From the cell containing the given text, extract its center point as (x, y) coordinate. 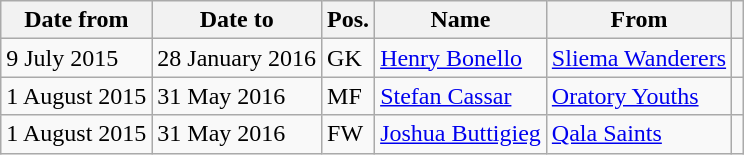
Date from (76, 20)
Pos. (348, 20)
MF (348, 96)
9 July 2015 (76, 58)
Qala Saints (638, 134)
Henry Bonello (461, 58)
Oratory Youths (638, 96)
Stefan Cassar (461, 96)
GK (348, 58)
From (638, 20)
28 January 2016 (237, 58)
Date to (237, 20)
Joshua Buttigieg (461, 134)
Name (461, 20)
FW (348, 134)
Sliema Wanderers (638, 58)
